Return the [X, Y] coordinate for the center point of the cell that contains the specified text.  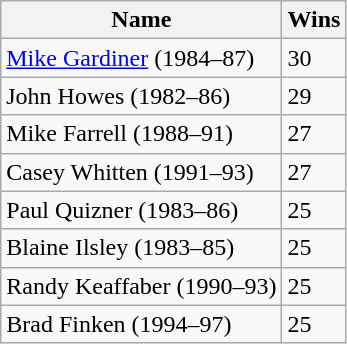
Blaine Ilsley (1983–85) [142, 248]
29 [314, 96]
Mike Farrell (1988–91) [142, 134]
John Howes (1982–86) [142, 96]
Casey Whitten (1991–93) [142, 172]
30 [314, 58]
Paul Quizner (1983–86) [142, 210]
Wins [314, 20]
Mike Gardiner (1984–87) [142, 58]
Brad Finken (1994–97) [142, 324]
Name [142, 20]
Randy Keaffaber (1990–93) [142, 286]
